Output the [X, Y] coordinate of the center of the cell containing the given text.  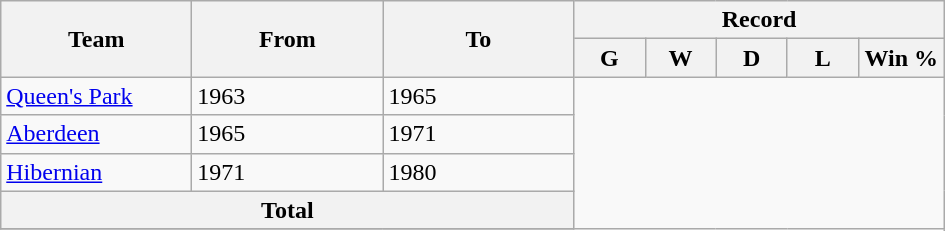
Queen's Park [96, 96]
Record [759, 20]
G [610, 58]
1963 [288, 96]
D [752, 58]
1980 [478, 172]
Team [96, 39]
Aberdeen [96, 134]
Win % [901, 58]
W [680, 58]
L [822, 58]
Total [288, 210]
From [288, 39]
Hibernian [96, 172]
To [478, 39]
